Search for the cell housing the specified text and yield its [x, y] center coordinate. 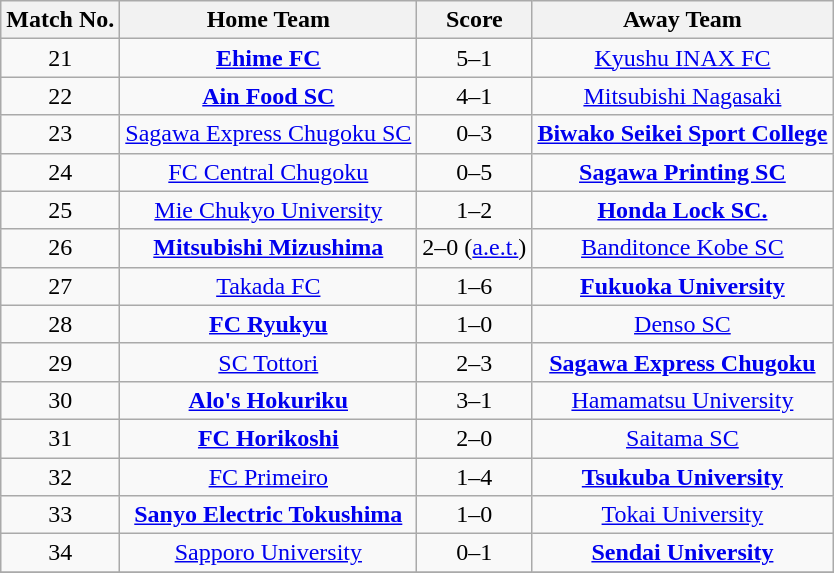
Alo's Hokuriku [268, 400]
Fukuoka University [682, 286]
28 [60, 324]
22 [60, 96]
Denso SC [682, 324]
Sagawa Express Chugoku SC [268, 134]
34 [60, 553]
Kyushu INAX FC [682, 58]
4–1 [474, 96]
Tokai University [682, 515]
Sanyo Electric Tokushima [268, 515]
23 [60, 134]
Honda Lock SC. [682, 210]
Away Team [682, 20]
27 [60, 286]
30 [60, 400]
31 [60, 438]
Sagawa Printing SC [682, 172]
1–6 [474, 286]
21 [60, 58]
Ehime FC [268, 58]
Banditonce Kobe SC [682, 248]
Biwako Seikei Sport College [682, 134]
FC Ryukyu [268, 324]
33 [60, 515]
2–0 (a.e.t.) [474, 248]
Hamamatsu University [682, 400]
FC Central Chugoku [268, 172]
Mie Chukyo University [268, 210]
Saitama SC [682, 438]
Score [474, 20]
0–3 [474, 134]
2–0 [474, 438]
FC Primeiro [268, 477]
Match No. [60, 20]
0–5 [474, 172]
29 [60, 362]
1–4 [474, 477]
Home Team [268, 20]
SC Tottori [268, 362]
3–1 [474, 400]
5–1 [474, 58]
25 [60, 210]
Takada FC [268, 286]
Tsukuba University [682, 477]
1–2 [474, 210]
2–3 [474, 362]
32 [60, 477]
FC Horikoshi [268, 438]
Mitsubishi Mizushima [268, 248]
Sapporo University [268, 553]
Sendai University [682, 553]
26 [60, 248]
Mitsubishi Nagasaki [682, 96]
Sagawa Express Chugoku [682, 362]
Ain Food SC [268, 96]
0–1 [474, 553]
24 [60, 172]
